Identify which cell holds the provided text, then report its [X, Y] central coordinate. 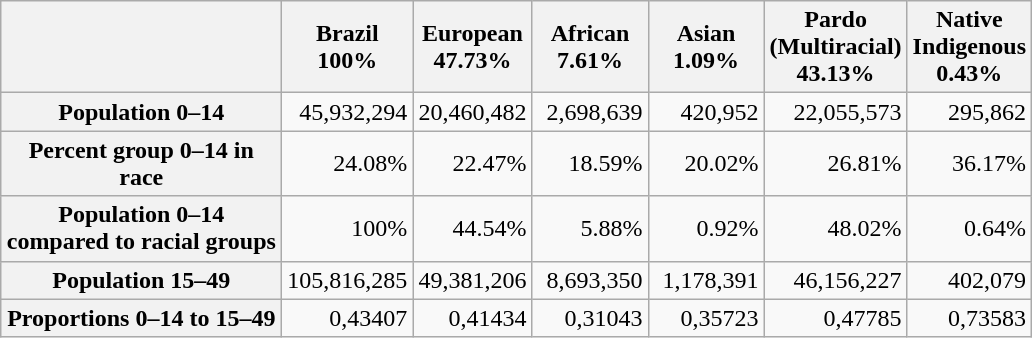
0,35723 [706, 318]
105,816,285 [348, 280]
0,31043 [590, 318]
1,178,391 [706, 280]
22.47% [472, 164]
5.88% [590, 228]
48.02% [836, 228]
0.64% [969, 228]
Native Indigenous 0.43% [969, 47]
22,055,573 [836, 112]
402,079 [969, 280]
20,460,482 [472, 112]
0,43407 [348, 318]
295,862 [969, 112]
24.08% [348, 164]
8,693,350 [590, 280]
0,47785 [836, 318]
Population 15–49 [142, 280]
Brazil 100% [348, 47]
0.92% [706, 228]
European 47.73% [472, 47]
420,952 [706, 112]
44.54% [472, 228]
2,698,639 [590, 112]
0,41434 [472, 318]
Proportions 0–14 to 15–49 [142, 318]
46,156,227 [836, 280]
100% [348, 228]
18.59% [590, 164]
Population 0–14 [142, 112]
49,381,206 [472, 280]
0,73583 [969, 318]
45,932,294 [348, 112]
Asian 1.09% [706, 47]
Pardo (Multiracial) 43.13% [836, 47]
African 7.61% [590, 47]
Population 0–14 compared to racial groups [142, 228]
36.17% [969, 164]
26.81% [836, 164]
20.02% [706, 164]
Percent group 0–14 in race [142, 164]
